Return the [x, y] coordinate for the center point of the cell that contains the specified text.  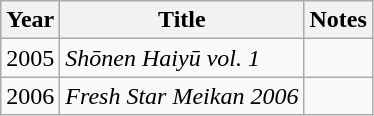
Notes [338, 20]
Title [182, 20]
Fresh Star Meikan 2006 [182, 96]
Shōnen Haiyū vol. 1 [182, 58]
Year [30, 20]
2006 [30, 96]
2005 [30, 58]
